Return [X, Y] of the center of cell containing provided text 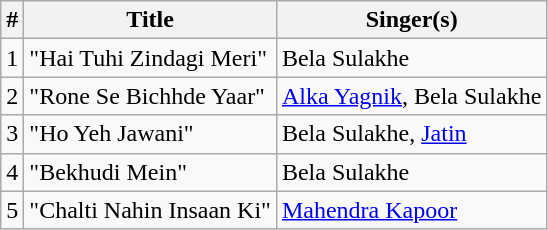
"Hai Tuhi Zindagi Meri" [150, 58]
"Chalti Nahin Insaan Ki" [150, 210]
Alka Yagnik, Bela Sulakhe [411, 96]
Bela Sulakhe, Jatin [411, 134]
"Bekhudi Mein" [150, 172]
5 [12, 210]
"Rone Se Bichhde Yaar" [150, 96]
# [12, 20]
3 [12, 134]
4 [12, 172]
Title [150, 20]
"Ho Yeh Jawani" [150, 134]
1 [12, 58]
Mahendra Kapoor [411, 210]
2 [12, 96]
Singer(s) [411, 20]
